For the text-containing cell, return its midpoint in (X, Y) coordinate format. 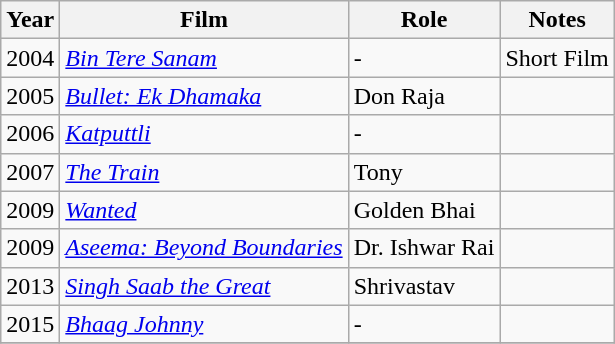
Wanted (204, 210)
Golden Bhai (424, 210)
Bullet: Ek Dhamaka (204, 96)
The Train (204, 172)
Role (424, 20)
Dr. Ishwar Rai (424, 248)
2004 (30, 58)
Singh Saab the Great (204, 286)
Shrivastav (424, 286)
Short Film (557, 58)
2005 (30, 96)
Bhaag Johnny (204, 324)
Tony (424, 172)
2013 (30, 286)
2007 (30, 172)
Aseema: Beyond Boundaries (204, 248)
2006 (30, 134)
2015 (30, 324)
Notes (557, 20)
Year (30, 20)
Katputtli (204, 134)
Don Raja (424, 96)
Film (204, 20)
Bin Tere Sanam (204, 58)
